Return [x, y] of the center of cell containing provided text 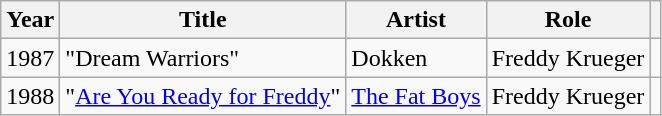
1988 [30, 96]
Dokken [416, 58]
"Are You Ready for Freddy" [203, 96]
Title [203, 20]
The Fat Boys [416, 96]
Role [568, 20]
1987 [30, 58]
Artist [416, 20]
Year [30, 20]
"Dream Warriors" [203, 58]
